Return [X, Y] of the center of cell containing provided text 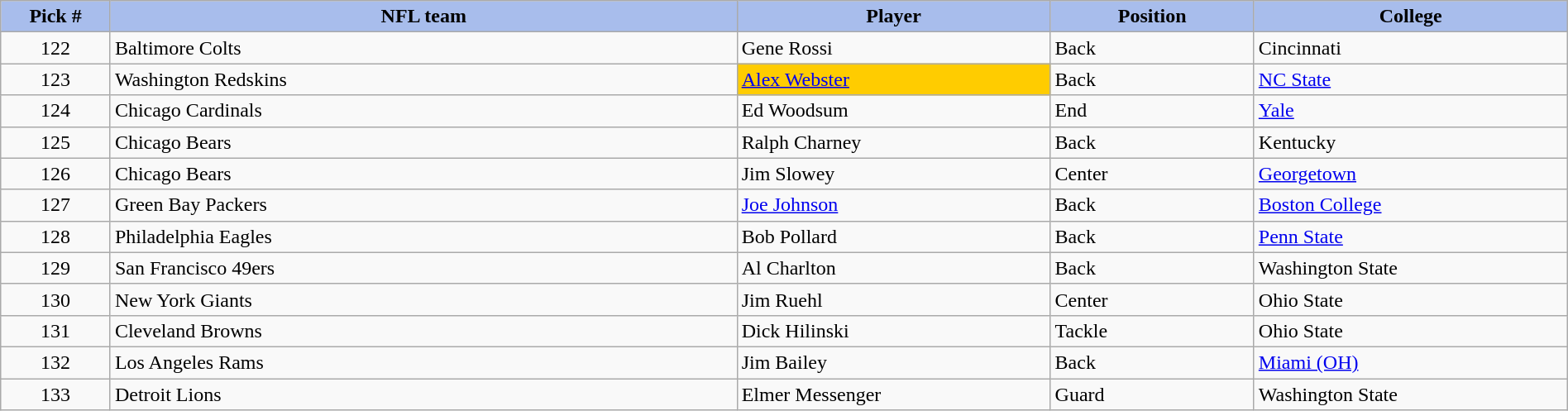
Guard [1152, 394]
126 [56, 174]
Yale [1411, 111]
Los Angeles Rams [423, 362]
125 [56, 142]
133 [56, 394]
Alex Webster [893, 79]
Miami (OH) [1411, 362]
Joe Johnson [893, 205]
Pick # [56, 17]
Cleveland Browns [423, 331]
Penn State [1411, 237]
Chicago Cardinals [423, 111]
122 [56, 48]
Baltimore Colts [423, 48]
Bob Pollard [893, 237]
131 [56, 331]
Tackle [1152, 331]
Kentucky [1411, 142]
Gene Rossi [893, 48]
Washington Redskins [423, 79]
Philadelphia Eagles [423, 237]
College [1411, 17]
Ed Woodsum [893, 111]
Boston College [1411, 205]
127 [56, 205]
End [1152, 111]
New York Giants [423, 299]
124 [56, 111]
Player [893, 17]
Jim Ruehl [893, 299]
San Francisco 49ers [423, 268]
129 [56, 268]
130 [56, 299]
Position [1152, 17]
Ralph Charney [893, 142]
Jim Bailey [893, 362]
128 [56, 237]
NC State [1411, 79]
Detroit Lions [423, 394]
Al Charlton [893, 268]
Green Bay Packers [423, 205]
Dick Hilinski [893, 331]
132 [56, 362]
Jim Slowey [893, 174]
Georgetown [1411, 174]
123 [56, 79]
Cincinnati [1411, 48]
NFL team [423, 17]
Elmer Messenger [893, 394]
